Return (X, Y) of the center of cell containing provided text 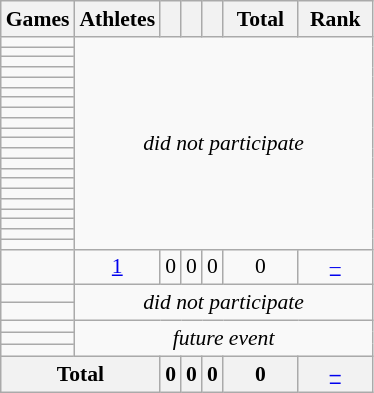
Athletes (117, 19)
1 (117, 267)
Rank (336, 19)
future event (223, 339)
Games (38, 19)
